Detect which cell encompasses the target text, then output its [x, y] center coordinate. 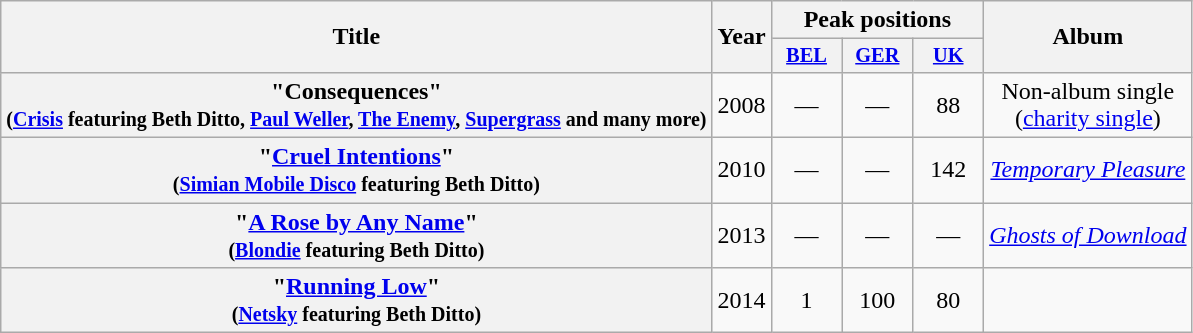
142 [948, 170]
Temporary Pleasure [1088, 170]
"Cruel Intentions"(Simian Mobile Disco featuring Beth Ditto) [356, 170]
Year [742, 37]
2008 [742, 104]
2013 [742, 236]
Album [1088, 37]
88 [948, 104]
UK [948, 56]
100 [878, 300]
"Running Low"(Netsky featuring Beth Ditto) [356, 300]
2010 [742, 170]
"Consequences"(Crisis featuring Beth Ditto, Paul Weller, The Enemy, Supergrass and many more) [356, 104]
Peak positions [878, 20]
Ghosts of Download [1088, 236]
GER [878, 56]
1 [806, 300]
2014 [742, 300]
Non-album single(charity single) [1088, 104]
80 [948, 300]
Title [356, 37]
BEL [806, 56]
"A Rose by Any Name"(Blondie featuring Beth Ditto) [356, 236]
